For the text-containing cell, return its midpoint in [x, y] coordinate format. 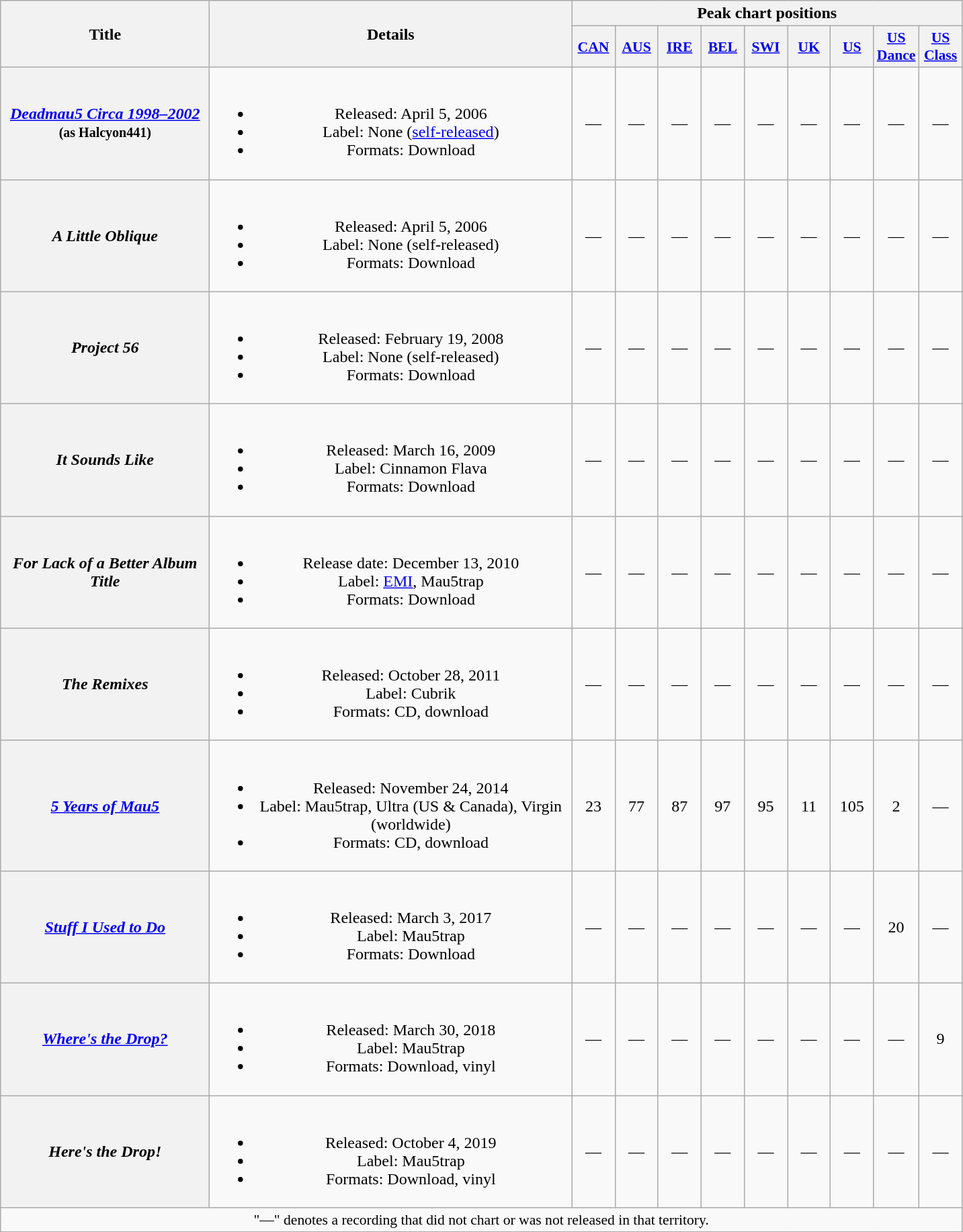
Released: March 30, 2018Label: Mau5trapFormats: Download, vinyl [391, 1039]
A Little Oblique [105, 235]
87 [679, 805]
UK [809, 47]
Released: November 24, 2014Label: Mau5trap, Ultra (US & Canada), Virgin (worldwide)Formats: CD, download [391, 805]
95 [765, 805]
Here's the Drop! [105, 1151]
It Sounds Like [105, 459]
Peak chart positions [767, 13]
SWI [765, 47]
11 [809, 805]
Released: October 28, 2011Label: CubrikFormats: CD, download [391, 684]
Released: March 3, 2017Label: Mau5trapFormats: Download [391, 927]
Released: February 19, 2008Label: None (self-released)Formats: Download [391, 348]
Released: October 4, 2019Label: Mau5trapFormats: Download, vinyl [391, 1151]
AUS [636, 47]
Deadmau5 Circa 1998–2002(as Halcyon441) [105, 124]
For Lack of a Better Album Title [105, 572]
USDance [896, 47]
The Remixes [105, 684]
23 [593, 805]
IRE [679, 47]
Project 56 [105, 348]
BEL [722, 47]
Released: March 16, 2009Label: Cinnamon FlavaFormats: Download [391, 459]
US [852, 47]
CAN [593, 47]
Release date: December 13, 2010Label: EMI, Mau5trapFormats: Download [391, 572]
97 [722, 805]
Stuff I Used to Do [105, 927]
USClass [940, 47]
Title [105, 34]
Where's the Drop? [105, 1039]
9 [940, 1039]
"—" denotes a recording that did not chart or was not released in that territory. [481, 1220]
Details [391, 34]
5 Years of Mau5 [105, 805]
105 [852, 805]
20 [896, 927]
2 [896, 805]
77 [636, 805]
